Locate the cell with the specified text and output its (X, Y) center coordinate. 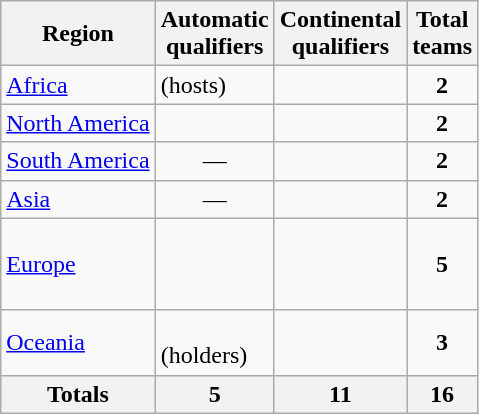
Africa (78, 85)
Total teams (442, 34)
Continental qualifiers (340, 34)
3 (442, 342)
Oceania (78, 342)
Automatic qualifiers (214, 34)
(hosts) (214, 85)
Asia (78, 199)
Region (78, 34)
(holders) (214, 342)
16 (442, 394)
South America (78, 161)
11 (340, 394)
Europe (78, 264)
Totals (78, 394)
North America (78, 123)
